Extract the (X, Y) coordinate from the center of the cell holding the provided text.  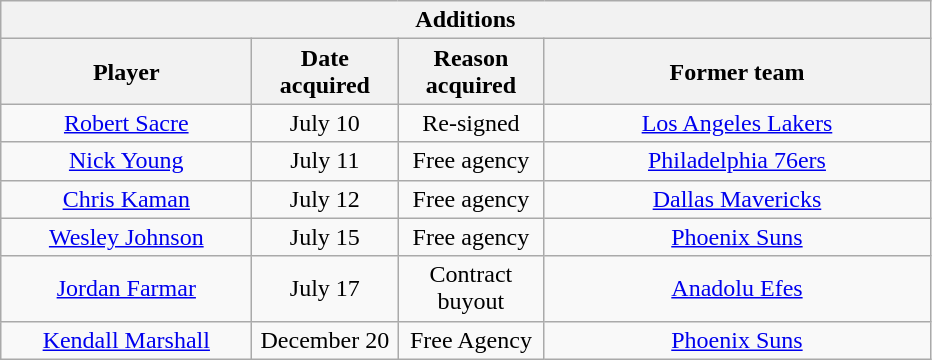
Nick Young (126, 161)
Re-signed (471, 123)
Los Angeles Lakers (737, 123)
Player (126, 72)
July 10 (325, 123)
Dallas Mavericks (737, 199)
Wesley Johnson (126, 237)
Date acquired (325, 72)
Free Agency (471, 340)
July 15 (325, 237)
July 17 (325, 288)
Chris Kaman (126, 199)
Kendall Marshall (126, 340)
July 12 (325, 199)
July 11 (325, 161)
December 20 (325, 340)
Robert Sacre (126, 123)
Contract buyout (471, 288)
Jordan Farmar (126, 288)
Former team (737, 72)
Additions (466, 20)
Reason acquired (471, 72)
Anadolu Efes (737, 288)
Philadelphia 76ers (737, 161)
